Provide the [x, y] coordinate of the cell's center where the given text is located.  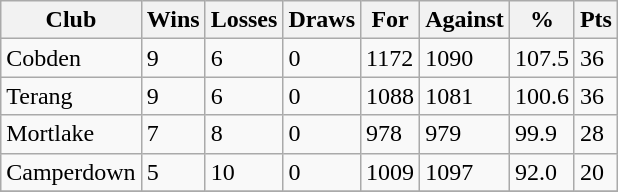
Mortlake [71, 134]
1090 [465, 58]
Against [465, 20]
8 [244, 134]
Cobden [71, 58]
10 [244, 172]
1081 [465, 96]
% [542, 20]
Draws [322, 20]
Club [71, 20]
979 [465, 134]
For [390, 20]
Terang [71, 96]
1088 [390, 96]
978 [390, 134]
1009 [390, 172]
7 [173, 134]
Camperdown [71, 172]
92.0 [542, 172]
5 [173, 172]
1097 [465, 172]
Pts [596, 20]
Wins [173, 20]
28 [596, 134]
20 [596, 172]
1172 [390, 58]
100.6 [542, 96]
107.5 [542, 58]
Losses [244, 20]
99.9 [542, 134]
